Search for the cell housing the specified text and yield its [x, y] center coordinate. 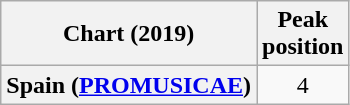
4 [303, 85]
Chart (2019) [129, 34]
Spain (PROMUSICAE) [129, 85]
Peakposition [303, 34]
